Identify which cell holds the provided text, then report its [x, y] central coordinate. 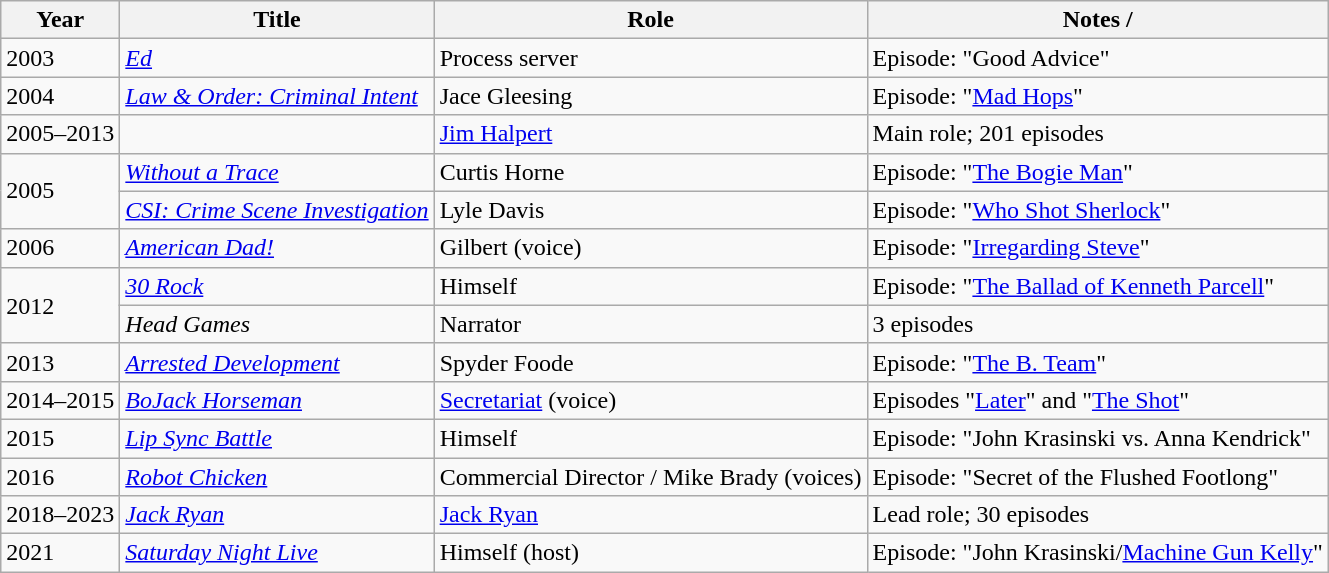
Gilbert (voice) [650, 248]
2005–2013 [60, 134]
Jace Gleesing [650, 96]
Commercial Director / Mike Brady (voices) [650, 477]
BoJack Horseman [277, 400]
Year [60, 20]
2006 [60, 248]
2014–2015 [60, 400]
Without a Trace [277, 172]
2013 [60, 362]
CSI: Crime Scene Investigation [277, 210]
2003 [60, 58]
Notes / [1098, 20]
Episode: "Mad Hops" [1098, 96]
2012 [60, 305]
Title [277, 20]
Saturday Night Live [277, 553]
Law & Order: Criminal Intent [277, 96]
Head Games [277, 324]
Lead role; 30 episodes [1098, 515]
Episode: "The Bogie Man" [1098, 172]
2015 [60, 438]
Jim Halpert [650, 134]
Episode: "Irregarding Steve" [1098, 248]
30 Rock [277, 286]
2005 [60, 191]
Role [650, 20]
Spyder Foode [650, 362]
Episode: "John Krasinski/Machine Gun Kelly" [1098, 553]
Episode: "Secret of the Flushed Footlong" [1098, 477]
Arrested Development [277, 362]
Episodes "Later" and "The Shot" [1098, 400]
Lyle Davis [650, 210]
2004 [60, 96]
Episode: "Good Advice" [1098, 58]
Ed [277, 58]
Episode: "The Ballad of Kenneth Parcell" [1098, 286]
Episode: "Who Shot Sherlock" [1098, 210]
2016 [60, 477]
Secretariat (voice) [650, 400]
Lip Sync Battle [277, 438]
Himself (host) [650, 553]
Main role; 201 episodes [1098, 134]
2021 [60, 553]
American Dad! [277, 248]
Episode: "The B. Team" [1098, 362]
2018–2023 [60, 515]
Robot Chicken [277, 477]
Narrator [650, 324]
Episode: "John Krasinski vs. Anna Kendrick" [1098, 438]
Curtis Horne [650, 172]
3 episodes [1098, 324]
Process server [650, 58]
